Pinpoint the cell where the given text exists, returning its [x, y] midpoint coordinate. 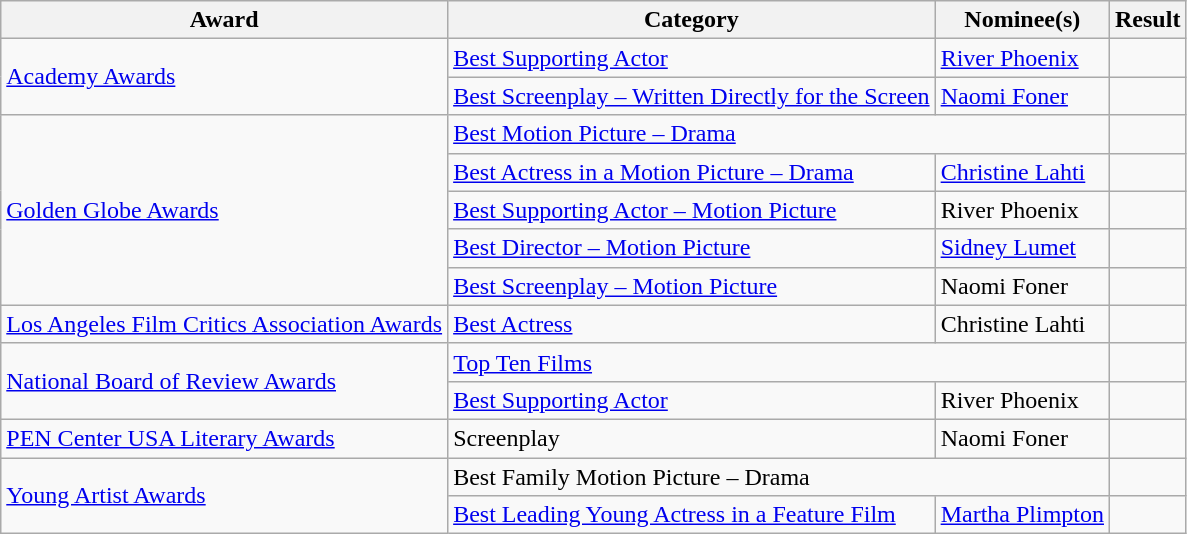
Best Director – Motion Picture [692, 248]
Top Ten Films [779, 362]
Los Angeles Film Critics Association Awards [224, 324]
Nominee(s) [1022, 20]
Best Actress [692, 324]
Best Family Motion Picture – Drama [779, 477]
Award [224, 20]
PEN Center USA Literary Awards [224, 438]
Martha Plimpton [1022, 515]
Best Actress in a Motion Picture – Drama [692, 172]
Best Supporting Actor – Motion Picture [692, 210]
Best Screenplay – Written Directly for the Screen [692, 96]
Best Screenplay – Motion Picture [692, 286]
Category [692, 20]
Academy Awards [224, 77]
Result [1148, 20]
Young Artist Awards [224, 496]
Screenplay [692, 438]
Sidney Lumet [1022, 248]
Golden Globe Awards [224, 210]
National Board of Review Awards [224, 381]
Best Motion Picture – Drama [779, 134]
Best Leading Young Actress in a Feature Film [692, 515]
